Provide the (x, y) coordinate of the cell's center where the given text is located.  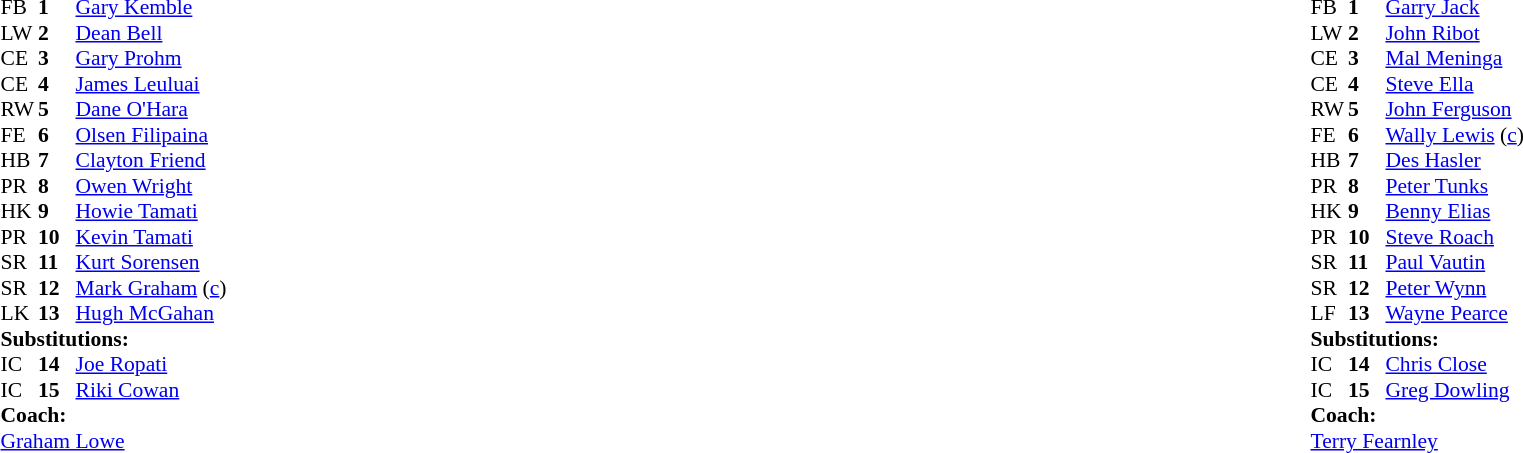
Kurt Sorensen (152, 263)
Substitutions: (113, 339)
Owen Wright (152, 186)
Joe Ropati (152, 365)
Mark Graham (c) (152, 288)
Kevin Tamati (152, 237)
Dane O'Hara (152, 109)
James Leuluai (152, 84)
Riki Cowan (152, 390)
Gary Prohm (152, 59)
Howie Tamati (152, 211)
Dean Bell (152, 33)
LF (1329, 313)
Hugh McGahan (152, 313)
Clayton Friend (152, 161)
LK (19, 313)
Olsen Filipaina (152, 135)
Coach: (113, 415)
